For the text-containing cell, return its midpoint in [X, Y] coordinate format. 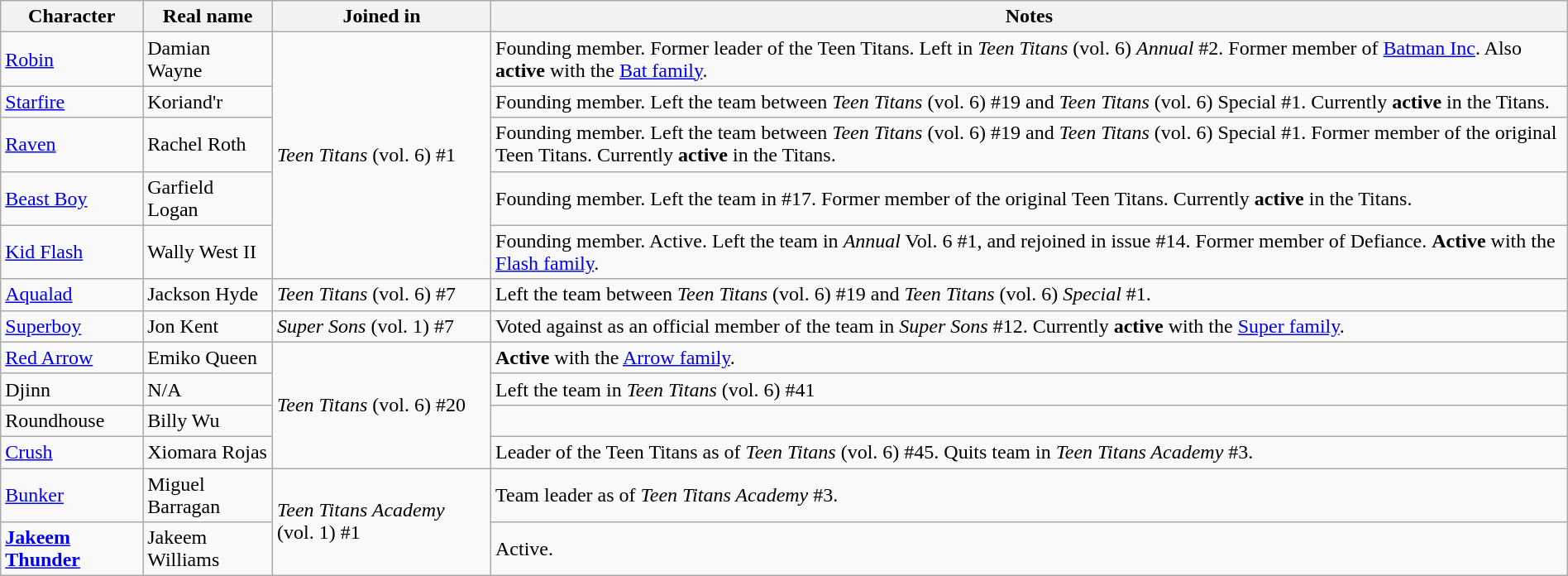
Jakeem Williams [208, 550]
Garfield Logan [208, 199]
Founding member. Active. Left the team in Annual Vol. 6 #1, and rejoined in issue #14. Former member of Defiance. Active with the Flash family. [1030, 252]
Leader of the Teen Titans as of Teen Titans (vol. 6) #45. Quits team in Teen Titans Academy #3. [1030, 452]
Active. [1030, 550]
Super Sons (vol. 1) #7 [382, 326]
Jakeem Thunder [72, 550]
Koriand'r [208, 102]
Aqualad [72, 295]
Wally West II [208, 252]
Founding member. Left the team in #17. Former member of the original Teen Titans. Currently active in the Titans. [1030, 199]
Voted against as an official member of the team in Super Sons #12. Currently active with the Super family. [1030, 326]
Beast Boy [72, 199]
Notes [1030, 17]
Starfire [72, 102]
Robin [72, 60]
Damian Wayne [208, 60]
Teen Titans (vol. 6) #7 [382, 295]
Team leader as of Teen Titans Academy #3. [1030, 495]
Active with the Arrow family. [1030, 358]
Kid Flash [72, 252]
Rachel Roth [208, 144]
Red Arrow [72, 358]
Left the team in Teen Titans (vol. 6) #41 [1030, 389]
Roundhouse [72, 420]
Teen Titans (vol. 6) #20 [382, 405]
N/A [208, 389]
Founding member. Left the team between Teen Titans (vol. 6) #19 and Teen Titans (vol. 6) Special #1. Currently active in the Titans. [1030, 102]
Xiomara Rojas [208, 452]
Billy Wu [208, 420]
Raven [72, 144]
Jackson Hyde [208, 295]
Left the team between Teen Titans (vol. 6) #19 and Teen Titans (vol. 6) Special #1. [1030, 295]
Djinn [72, 389]
Teen Titans (vol. 6) #1 [382, 156]
Crush [72, 452]
Joined in [382, 17]
Teen Titans Academy (vol. 1) #1 [382, 522]
Real name [208, 17]
Bunker [72, 495]
Miguel Barragan [208, 495]
Superboy [72, 326]
Character [72, 17]
Emiko Queen [208, 358]
Jon Kent [208, 326]
